Output the (X, Y) coordinate of the center of the cell containing the given text.  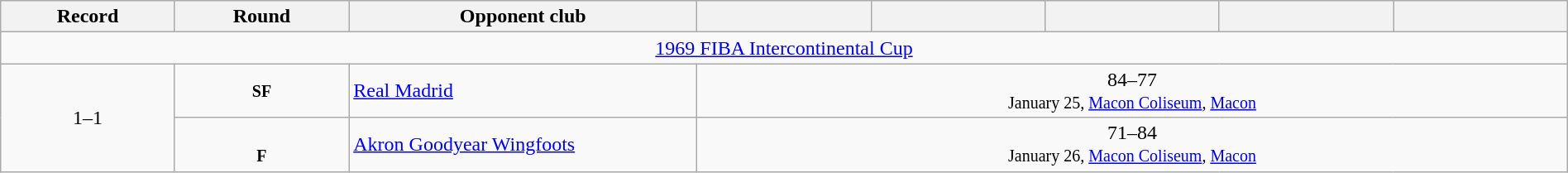
SF (261, 91)
Real Madrid (523, 91)
Akron Goodyear Wingfoots (523, 144)
71–84January 26, Macon Coliseum, Macon (1133, 144)
Round (261, 17)
1–1 (88, 118)
1969 FIBA Intercontinental Cup (784, 48)
F (261, 144)
Opponent club (523, 17)
Record (88, 17)
84–77January 25, Macon Coliseum, Macon (1133, 91)
